Pinpoint the cell where the given text exists, returning its [X, Y] midpoint coordinate. 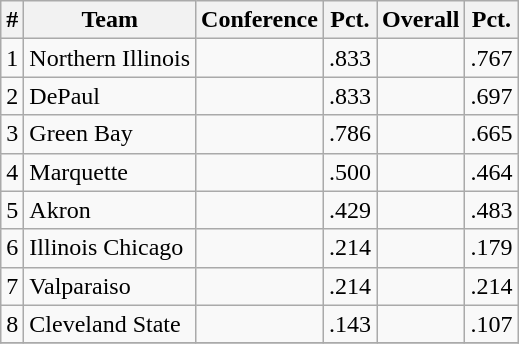
8 [12, 324]
.665 [492, 134]
4 [12, 172]
2 [12, 96]
Marquette [110, 172]
Green Bay [110, 134]
.107 [492, 324]
Cleveland State [110, 324]
.179 [492, 248]
3 [12, 134]
7 [12, 286]
6 [12, 248]
.429 [350, 210]
Overall [420, 20]
DePaul [110, 96]
Team [110, 20]
.464 [492, 172]
Conference [260, 20]
# [12, 20]
.143 [350, 324]
.483 [492, 210]
Illinois Chicago [110, 248]
Northern Illinois [110, 58]
Valparaiso [110, 286]
.786 [350, 134]
.767 [492, 58]
1 [12, 58]
Akron [110, 210]
.697 [492, 96]
.500 [350, 172]
5 [12, 210]
